Extract the (X, Y) coordinate from the center of the cell holding the provided text.  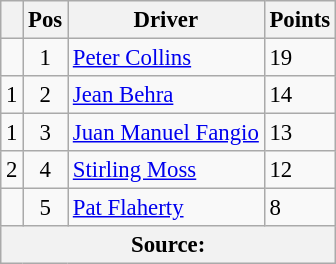
4 (46, 170)
Driver (166, 20)
19 (300, 58)
14 (300, 95)
Juan Manuel Fangio (166, 133)
Jean Behra (166, 95)
Source: (168, 245)
3 (46, 133)
13 (300, 133)
Stirling Moss (166, 170)
Peter Collins (166, 58)
8 (300, 208)
Points (300, 20)
Pat Flaherty (166, 208)
12 (300, 170)
5 (46, 208)
Pos (46, 20)
